Find where the given text appears and provide that cell's center as [X, Y] coordinate. 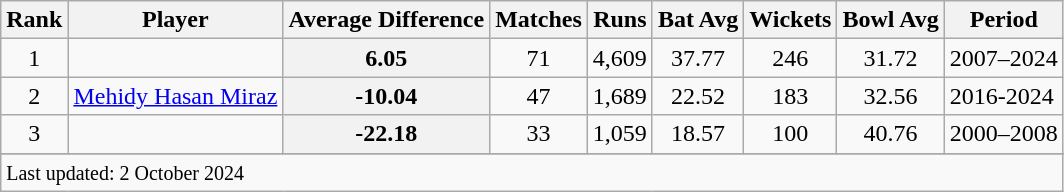
Rank [34, 20]
Mehidy Hasan Miraz [176, 96]
71 [539, 58]
Wickets [790, 20]
40.76 [890, 134]
47 [539, 96]
1,689 [620, 96]
100 [790, 134]
3 [34, 134]
33 [539, 134]
6.05 [386, 58]
Matches [539, 20]
18.57 [698, 134]
2016-2024 [1004, 96]
22.52 [698, 96]
4,609 [620, 58]
32.56 [890, 96]
Average Difference [386, 20]
-10.04 [386, 96]
1,059 [620, 134]
Period [1004, 20]
2007–2024 [1004, 58]
Player [176, 20]
Bowl Avg [890, 20]
2 [34, 96]
1 [34, 58]
Runs [620, 20]
246 [790, 58]
-22.18 [386, 134]
2000–2008 [1004, 134]
37.77 [698, 58]
Bat Avg [698, 20]
183 [790, 96]
Last updated: 2 October 2024 [532, 172]
31.72 [890, 58]
